Pinpoint the cell where the given text exists, returning its [X, Y] midpoint coordinate. 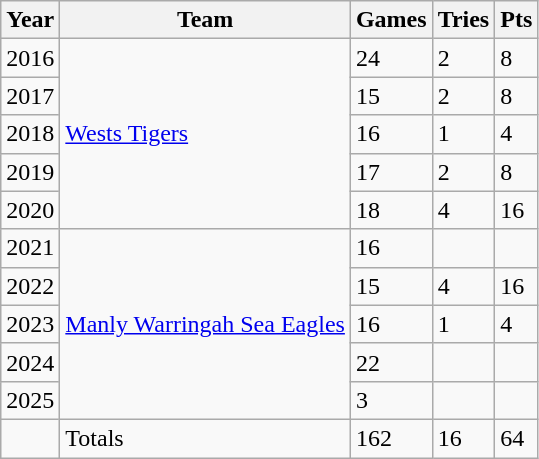
Pts [516, 20]
Tries [464, 20]
Wests Tigers [206, 134]
Manly Warringah Sea Eagles [206, 324]
2020 [30, 210]
162 [391, 438]
2025 [30, 400]
2016 [30, 58]
24 [391, 58]
Games [391, 20]
22 [391, 362]
2021 [30, 248]
17 [391, 172]
2017 [30, 96]
Year [30, 20]
64 [516, 438]
2019 [30, 172]
Team [206, 20]
2024 [30, 362]
2023 [30, 324]
Totals [206, 438]
2018 [30, 134]
2022 [30, 286]
18 [391, 210]
3 [391, 400]
